Output the (x, y) coordinate of the center of the cell containing the given text.  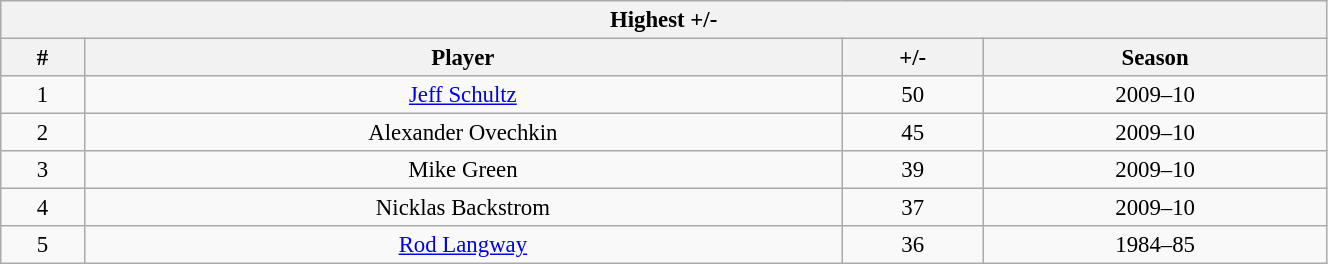
Jeff Schultz (463, 95)
45 (913, 133)
2 (42, 133)
# (42, 58)
Season (1156, 58)
Highest +/- (664, 20)
37 (913, 208)
Rod Langway (463, 245)
5 (42, 245)
Alexander Ovechkin (463, 133)
Nicklas Backstrom (463, 208)
3 (42, 170)
Mike Green (463, 170)
36 (913, 245)
1984–85 (1156, 245)
39 (913, 170)
+/- (913, 58)
1 (42, 95)
4 (42, 208)
Player (463, 58)
50 (913, 95)
